Detect which cell encompasses the target text, then output its [x, y] center coordinate. 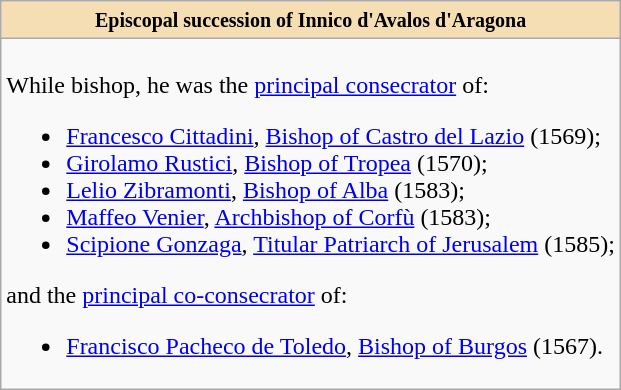
Episcopal succession of Innico d'Avalos d'Aragona [311, 20]
